Return the (X, Y) coordinate for the center point of the cell that contains the specified text.  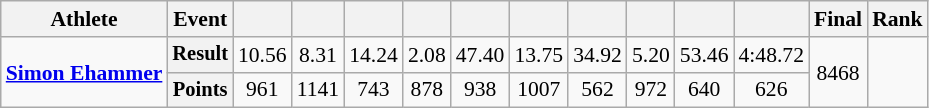
53.46 (704, 55)
8468 (838, 72)
8.31 (318, 55)
878 (427, 90)
47.40 (480, 55)
961 (262, 90)
34.92 (598, 55)
Final (838, 19)
972 (651, 90)
Event (200, 19)
13.75 (538, 55)
Athlete (84, 19)
1007 (538, 90)
Rank (898, 19)
10.56 (262, 55)
Points (200, 90)
Result (200, 55)
640 (704, 90)
1141 (318, 90)
5.20 (651, 55)
743 (374, 90)
Simon Ehammer (84, 72)
2.08 (427, 55)
938 (480, 90)
4:48.72 (772, 55)
14.24 (374, 55)
562 (598, 90)
626 (772, 90)
